Pinpoint the cell where the given text exists, returning its (x, y) midpoint coordinate. 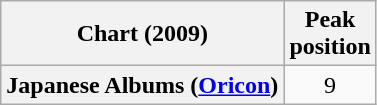
9 (330, 85)
Peakposition (330, 34)
Chart (2009) (142, 34)
Japanese Albums (Oricon) (142, 85)
